Determine the [X, Y] coordinate at the center of the cell enclosing the given text.  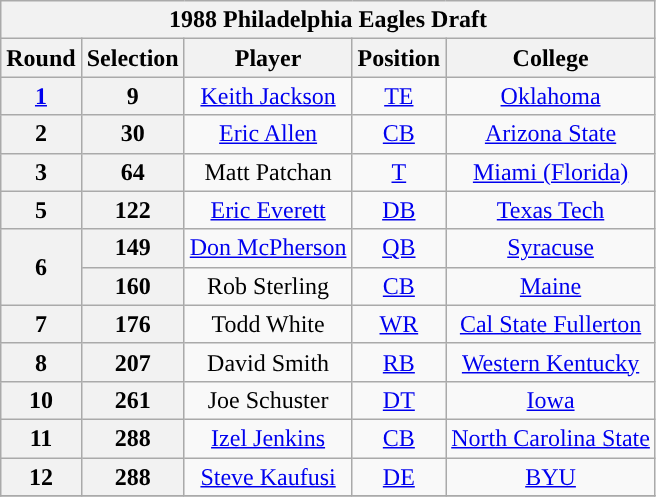
261 [132, 400]
11 [41, 438]
Iowa [551, 400]
64 [132, 172]
176 [132, 324]
30 [132, 134]
Miami (Florida) [551, 172]
Matt Patchan [268, 172]
8 [41, 362]
Eric Allen [268, 134]
Cal State Fullerton [551, 324]
149 [132, 248]
Joe Schuster [268, 400]
Selection [132, 58]
122 [132, 210]
WR [399, 324]
Western Kentucky [551, 362]
160 [132, 286]
DB [399, 210]
College [551, 58]
207 [132, 362]
QB [399, 248]
9 [132, 96]
TE [399, 96]
T [399, 172]
Rob Sterling [268, 286]
DT [399, 400]
1 [41, 96]
DE [399, 477]
Texas Tech [551, 210]
2 [41, 134]
Eric Everett [268, 210]
Position [399, 58]
Maine [551, 286]
7 [41, 324]
Izel Jenkins [268, 438]
Player [268, 58]
Todd White [268, 324]
Keith Jackson [268, 96]
Arizona State [551, 134]
6 [41, 267]
David Smith [268, 362]
12 [41, 477]
10 [41, 400]
Syracuse [551, 248]
Don McPherson [268, 248]
3 [41, 172]
Oklahoma [551, 96]
1988 Philadelphia Eagles Draft [328, 20]
RB [399, 362]
BYU [551, 477]
Round [41, 58]
North Carolina State [551, 438]
5 [41, 210]
Steve Kaufusi [268, 477]
